Capture the cell that displays the provided text and extract its (x, y) central coordinate. 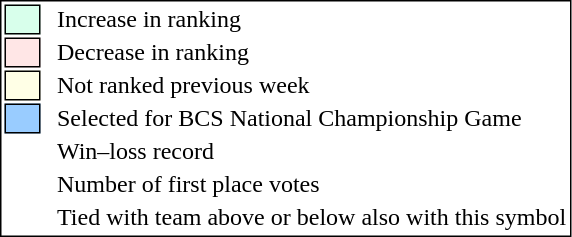
Selected for BCS National Championship Game (312, 119)
Not ranked previous week (312, 85)
Number of first place votes (312, 185)
Win–loss record (312, 151)
Increase in ranking (312, 19)
Tied with team above or below also with this symbol (312, 217)
Decrease in ranking (312, 53)
